Return the [X, Y] coordinate for the center point of the cell that contains the specified text.  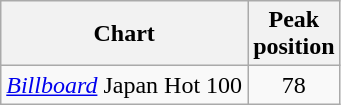
78 [294, 85]
Peakposition [294, 34]
Billboard Japan Hot 100 [124, 85]
Chart [124, 34]
